Return the [X, Y] coordinate for the center point of the cell that contains the specified text.  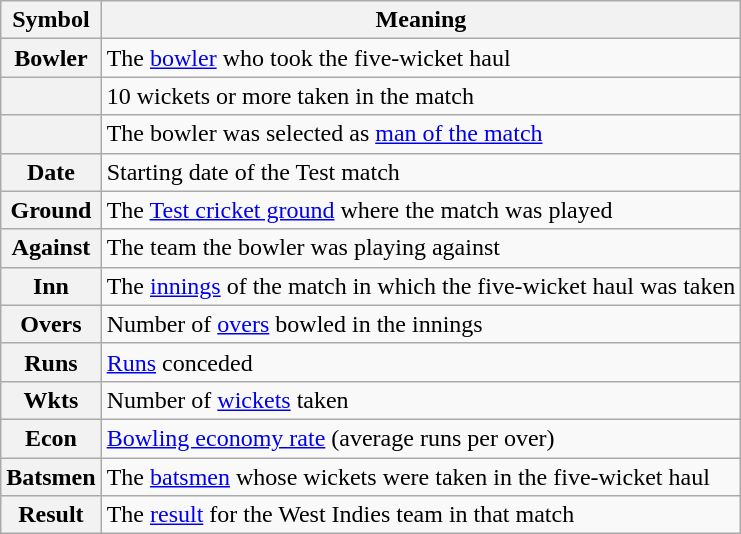
The innings of the match in which the five-wicket haul was taken [421, 286]
Number of overs bowled in the innings [421, 324]
Wkts [51, 400]
Meaning [421, 20]
Batsmen [51, 477]
Econ [51, 438]
Result [51, 515]
The Test cricket ground where the match was played [421, 210]
The team the bowler was playing against [421, 248]
Ground [51, 210]
Starting date of the Test match [421, 172]
Runs conceded [421, 362]
Bowling economy rate (average runs per over) [421, 438]
Symbol [51, 20]
Runs [51, 362]
Number of wickets taken [421, 400]
The bowler who took the five-wicket haul [421, 58]
The batsmen whose wickets were taken in the five-wicket haul [421, 477]
Overs [51, 324]
Bowler [51, 58]
The result for the West Indies team in that match [421, 515]
Against [51, 248]
Date [51, 172]
Inn [51, 286]
10 wickets or more taken in the match [421, 96]
The bowler was selected as man of the match [421, 134]
